For the text-containing cell, return its midpoint in [X, Y] coordinate format. 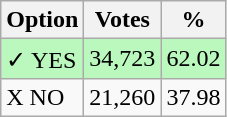
34,723 [122, 59]
X NO [42, 97]
37.98 [194, 97]
% [194, 20]
✓ YES [42, 59]
21,260 [122, 97]
Option [42, 20]
Votes [122, 20]
62.02 [194, 59]
